Capture the cell that displays the provided text and extract its (X, Y) central coordinate. 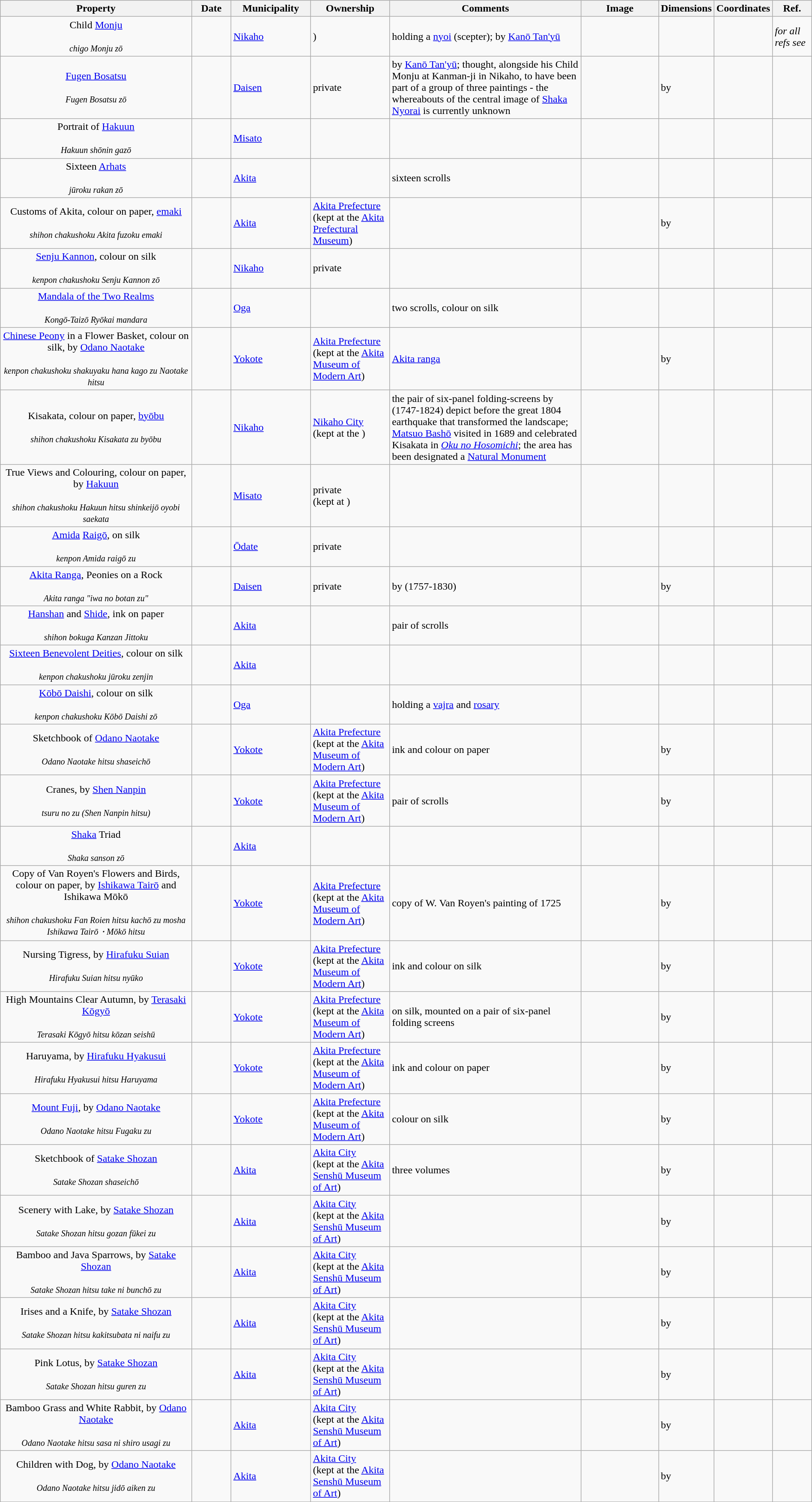
Property (96, 9)
Akita Ranga, Peonies on a RockAkita ranga "iwa no botan zu" (96, 586)
Coordinates (743, 9)
Cranes, by Shen Nanpintsuru no zu (Shen Nanpin hitsu) (96, 800)
True Views and Colouring, colour on paper, by Hakuunshihon chakushoku Hakuun hitsu shinkeijō oyobi saekata (96, 495)
Akita Prefecture(kept at the Akita Prefectural Museum) (350, 223)
sixteen scrolls (486, 178)
Dimensions (687, 9)
Child Monjuchigo Monju zō (96, 36)
Date (211, 9)
Kisakata, colour on paper, byōbushihon chakushoku Kisakata zu byōbu (96, 427)
Haruyama, by Hirafuku HyakusuiHirafuku Hyakusui hitsu Haruyama (96, 1068)
High Mountains Clear Autumn, by Terasaki KōgyōTerasaki Kōgyō hitsu kōzan seishū (96, 1017)
Sixteen Benevolent Deities, colour on silkkenpon chakushoku jūroku zenjin (96, 665)
colour on silk (486, 1119)
) (350, 36)
on silk, mounted on a pair of six-panel folding screens (486, 1017)
Image (620, 9)
Scenery with Lake, by Satake ShozanSatake Shozan hitsu gozan fūkei zu (96, 1221)
Mandala of the Two RealmsKongō-Taizō Ryōkai mandara (96, 308)
for all refs see (792, 36)
Akita ranga (486, 359)
three volumes (486, 1170)
Sixteen Arhatsjūroku rakan zō (96, 178)
Hanshan and Shide, ink on papershihon bokuga Kanzan Jittoku (96, 626)
Customs of Akita, colour on paper, emakishihon chakushoku Akita fuzoku emaki (96, 223)
Portrait of HakuunHakuun shōnin gazō (96, 138)
Kōbō Daishi, colour on silkkenpon chakushoku Kōbō Daishi zō (96, 705)
Ownership (350, 9)
Amida Raigō, on silkkenpon Amida raigō zu (96, 546)
by (1757-1830) (486, 586)
Bamboo Grass and White Rabbit, by Odano NaotakeOdano Naotake hitsu sasa ni shiro usagi zu (96, 1425)
holding a vajra and rosary (486, 705)
Nikaho City(kept at the ) (350, 427)
Senju Kannon, colour on silkkenpon chakushoku Senju Kannon zō (96, 268)
Mount Fuji, by Odano NaotakeOdano Naotake hitsu Fugaku zu (96, 1119)
holding a nyoi (scepter); by Kanō Tan'yū (486, 36)
Irises and a Knife, by Satake ShozanSatake Shozan hitsu kakitsubata ni naifu zu (96, 1323)
Sketchbook of Odano NaotakeOdano Naotake hitsu shaseichō (96, 750)
Pink Lotus, by Satake ShozanSatake Shozan hitsu guren zu (96, 1374)
Ōdate (271, 546)
Bamboo and Java Sparrows, by Satake ShozanSatake Shozan hitsu take ni bunchō zu (96, 1272)
Comments (486, 9)
private(kept at ) (350, 495)
ink and colour on silk (486, 966)
Sketchbook of Satake ShozanSatake Shozan shaseichō (96, 1170)
Children with Dog, by Odano NaotakeOdano Naotake hitsu jidō aiken zu (96, 1476)
Shaka TriadShaka sanson zō (96, 846)
Municipality (271, 9)
two scrolls, colour on silk (486, 308)
Fugen BosatsuFugen Bosatsu zō (96, 87)
Ref. (792, 9)
Nursing Tigress, by Hirafuku SuianHirafuku Suian hitsu nyūko (96, 966)
copy of W. Van Royen's painting of 1725 (486, 903)
Chinese Peony in a Flower Basket, colour on silk, by Odano Naotakekenpon chakushoku shakuyaku hana kago zu Naotake hitsu (96, 359)
